Determine the (x, y) coordinate at the center of the cell enclosing the given text.  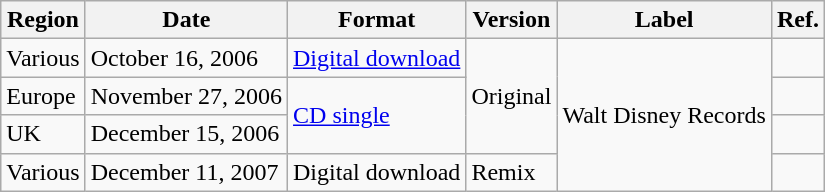
Ref. (798, 20)
November 27, 2006 (186, 96)
Version (512, 20)
Date (186, 20)
Format (377, 20)
Remix (512, 172)
Region (43, 20)
Label (664, 20)
December 15, 2006 (186, 134)
December 11, 2007 (186, 172)
Walt Disney Records (664, 115)
October 16, 2006 (186, 58)
Original (512, 96)
Europe (43, 96)
CD single (377, 115)
UK (43, 134)
